Return (x, y) of the center of cell containing provided text 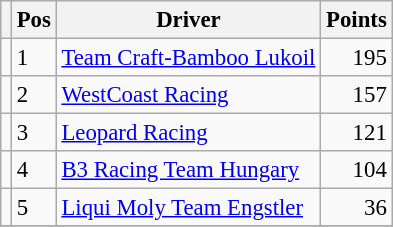
Liqui Moly Team Engstler (188, 208)
Pos (34, 20)
36 (356, 208)
Points (356, 20)
195 (356, 58)
121 (356, 133)
1 (34, 58)
4 (34, 170)
157 (356, 95)
WestCoast Racing (188, 95)
Team Craft-Bamboo Lukoil (188, 58)
5 (34, 208)
B3 Racing Team Hungary (188, 170)
104 (356, 170)
Leopard Racing (188, 133)
3 (34, 133)
2 (34, 95)
Driver (188, 20)
